Pinpoint the cell where the given text exists, returning its [X, Y] midpoint coordinate. 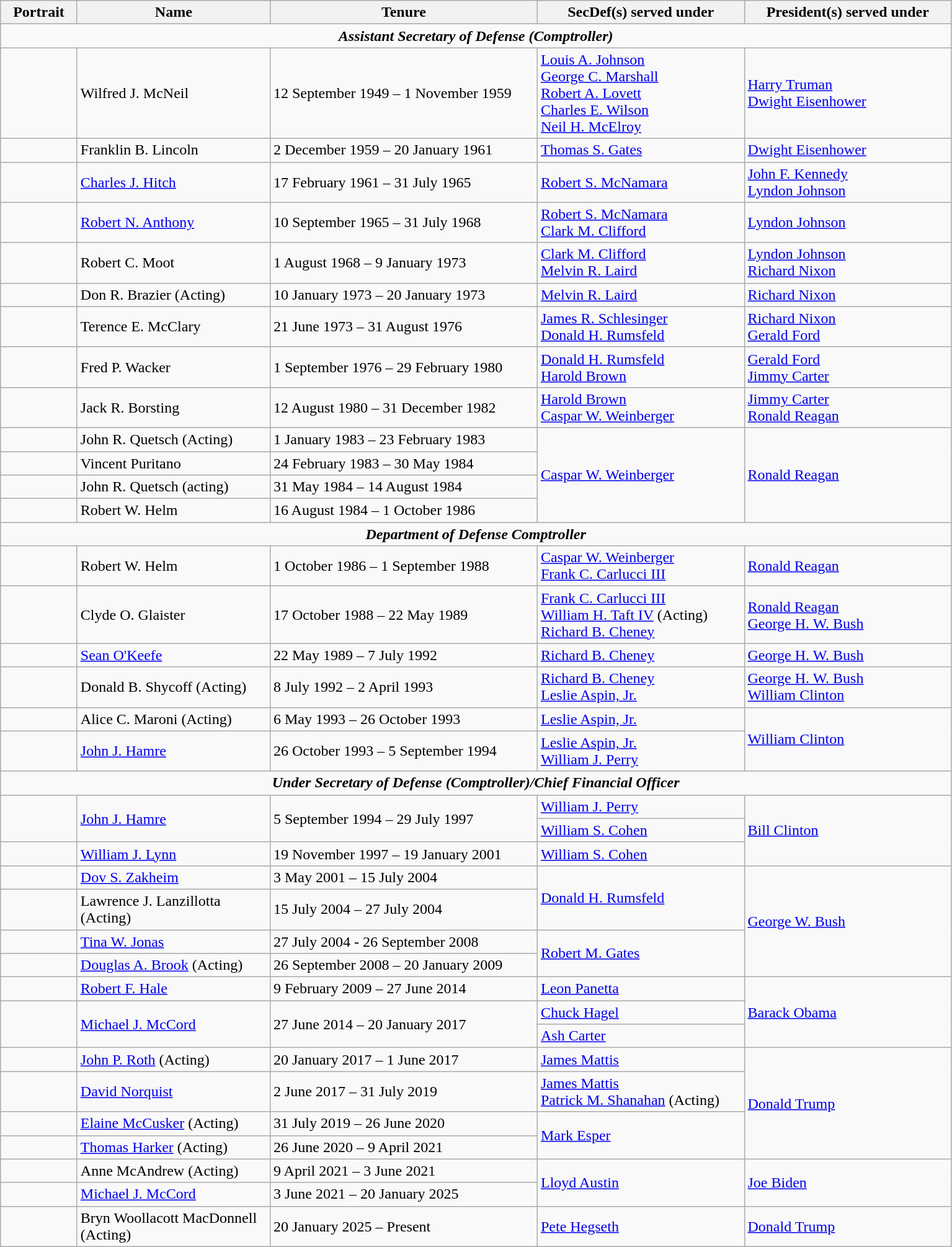
SecDef(s) served under [641, 12]
17 October 1988 – 22 May 1989 [403, 615]
1 August 1968 – 9 January 1973 [403, 263]
Department of Defense Comptroller [476, 534]
Jimmy Carter Ronald Reagan [848, 407]
Donald H. Rumsfeld Harold Brown [641, 367]
Mark Esper [641, 1135]
1 January 1983 – 23 February 1983 [403, 439]
Vincent Puritano [174, 463]
Lyndon Johnson Richard Nixon [848, 263]
9 February 2009 – 27 June 2014 [403, 989]
22 May 1989 – 7 July 1992 [403, 655]
24 February 1983 – 30 May 1984 [403, 463]
Robert C. Moot [174, 263]
James R. Schlesinger Donald H. Rumsfeld [641, 326]
Elaine McCusker (Acting) [174, 1124]
Assistant Secretary of Defense (Comptroller) [476, 36]
Harry Truman Dwight Eisenhower [848, 93]
Thomas S. Gates [641, 150]
Gerald Ford Jimmy Carter [848, 367]
Clark M. Clifford Melvin R. Laird [641, 263]
Lyndon Johnson [848, 222]
Franklin B. Lincoln [174, 150]
Terence E. McClary [174, 326]
Thomas Harker (Acting) [174, 1147]
Bryn Woollacott MacDonnell (Acting) [174, 1226]
3 May 2001 – 15 July 2004 [403, 877]
George H. W. Bush [848, 655]
Ash Carter [641, 1036]
Donald B. Shycoff (Acting) [174, 687]
James Mattis [641, 1060]
Robert N. Anthony [174, 222]
12 September 1949 – 1 November 1959 [403, 93]
1 October 1986 – 1 September 1988 [403, 566]
Leon Panetta [641, 989]
6 May 1993 – 26 October 1993 [403, 719]
Harold Brown Caspar W. Weinberger [641, 407]
Barack Obama [848, 1012]
Tenure [403, 12]
Dov S. Zakheim [174, 877]
15 July 2004 – 27 July 2004 [403, 910]
Sean O'Keefe [174, 655]
Lloyd Austin [641, 1182]
John R. Quetsch (acting) [174, 487]
26 June 2020 – 9 April 2021 [403, 1147]
1 September 1976 – 29 February 1980 [403, 367]
27 July 2004 - 26 September 2008 [403, 941]
Leslie Aspin, Jr. William J. Perry [641, 751]
Douglas A. Brook (Acting) [174, 965]
20 January 2017 – 1 June 2017 [403, 1060]
George W. Bush [848, 921]
Under Secretary of Defense (Comptroller)/Chief Financial Officer [476, 783]
Fred P. Wacker [174, 367]
2 June 2017 – 31 July 2019 [403, 1092]
Frank C. Carlucci III William H. Taft IV (Acting) Richard B. Cheney [641, 615]
16 August 1984 – 1 October 1986 [403, 511]
26 October 1993 – 5 September 1994 [403, 751]
Clyde O. Glaister [174, 615]
John P. Roth (Acting) [174, 1060]
Leslie Aspin, Jr. [641, 719]
9 April 2021 – 3 June 2021 [403, 1171]
19 November 1997 – 19 January 2001 [403, 854]
Robert S. McNamara Clark M. Clifford [641, 222]
Pete Hegseth [641, 1226]
Anne McAndrew (Acting) [174, 1171]
Richard B. Cheney [641, 655]
Louis A. Johnson George C. Marshall Robert A. Lovett Charles E. Wilson Neil H. McElroy [641, 93]
17 February 1961 – 31 July 1965 [403, 182]
Bill Clinton [848, 830]
Richard B. Cheney Leslie Aspin, Jr. [641, 687]
Robert M. Gates [641, 953]
Lawrence J. Lanzillotta (Acting) [174, 910]
Chuck Hagel [641, 1012]
Charles J. Hitch [174, 182]
William Clinton [848, 740]
Portrait [39, 12]
Don R. Brazier (Acting) [174, 295]
21 June 1973 – 31 August 1976 [403, 326]
12 August 1980 – 31 December 1982 [403, 407]
Richard Nixon [848, 295]
10 January 1973 – 20 January 1973 [403, 295]
Jack R. Borsting [174, 407]
Caspar W. Weinberger Frank C. Carlucci III [641, 566]
Joe Biden [848, 1182]
James MattisPatrick M. Shanahan (Acting) [641, 1092]
Ronald Reagan George H. W. Bush [848, 615]
David Norquist [174, 1092]
3 June 2021 – 20 January 2025 [403, 1194]
31 July 2019 – 26 June 2020 [403, 1124]
President(s) served under [848, 12]
Dwight Eisenhower [848, 150]
10 September 1965 – 31 July 1968 [403, 222]
Name [174, 12]
John F. Kennedy Lyndon Johnson [848, 182]
Alice C. Maroni (Acting) [174, 719]
Melvin R. Laird [641, 295]
Wilfred J. McNeil [174, 93]
Caspar W. Weinberger [641, 475]
5 September 1994 – 29 July 1997 [403, 818]
Robert S. McNamara [641, 182]
William J. Lynn [174, 854]
George H. W. Bush William Clinton [848, 687]
2 December 1959 – 20 January 1961 [403, 150]
Robert F. Hale [174, 989]
31 May 1984 – 14 August 1984 [403, 487]
8 July 1992 – 2 April 1993 [403, 687]
William J. Perry [641, 807]
26 September 2008 – 20 January 2009 [403, 965]
Richard Nixon Gerald Ford [848, 326]
John R. Quetsch (Acting) [174, 439]
20 January 2025 – Present [403, 1226]
Tina W. Jonas [174, 941]
27 June 2014 – 20 January 2017 [403, 1024]
Donald H. Rumsfeld [641, 897]
